Identify which cell holds the provided text, then report its [X, Y] central coordinate. 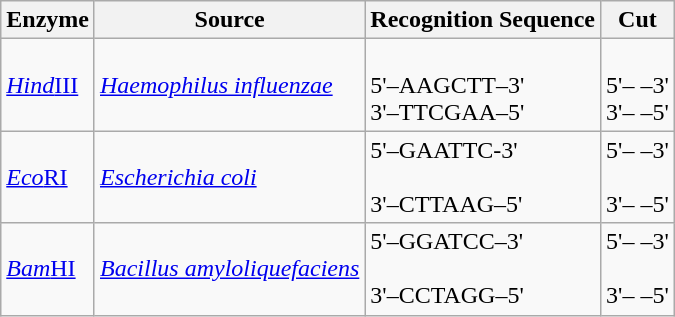
EcoRI [48, 177]
Recognition Sequence [483, 20]
5'–GAATTC-3'3'–CTTAAG–5' [483, 177]
5'– –3' 3'– –5' [638, 85]
5'–GGATCC–3'3'–CCTAGG–5' [483, 269]
Source [229, 20]
Escherichia coli [229, 177]
5'–AAGCTT–3' 3'–TTCGAA–5' [483, 85]
HindIII [48, 85]
Enzyme [48, 20]
BamHI [48, 269]
Bacillus amyloliquefaciens [229, 269]
Haemophilus influenzae [229, 85]
Cut [638, 20]
